Capture the cell that displays the provided text and extract its [X, Y] central coordinate. 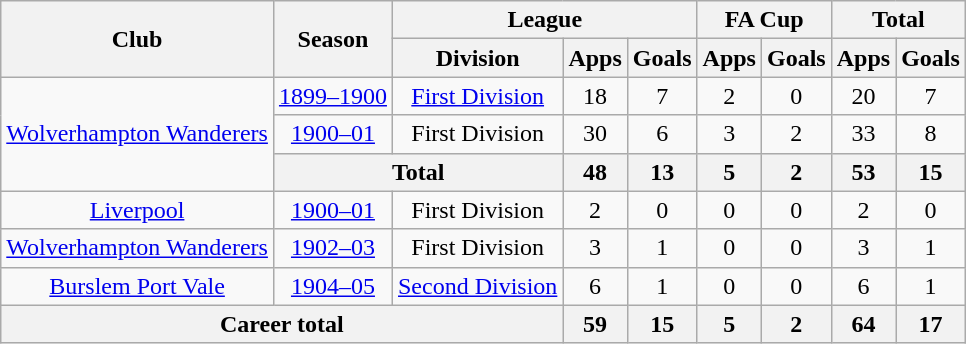
17 [931, 324]
8 [931, 134]
1904–05 [332, 286]
Liverpool [138, 210]
1899–1900 [332, 96]
30 [595, 134]
FA Cup [764, 20]
Second Division [477, 286]
Burslem Port Vale [138, 286]
33 [863, 134]
48 [595, 172]
59 [595, 324]
53 [863, 172]
64 [863, 324]
18 [595, 96]
Season [332, 39]
20 [863, 96]
Career total [282, 324]
1902–03 [332, 248]
Division [477, 58]
13 [662, 172]
League [544, 20]
Club [138, 39]
